Capture the cell that displays the provided text and extract its [x, y] central coordinate. 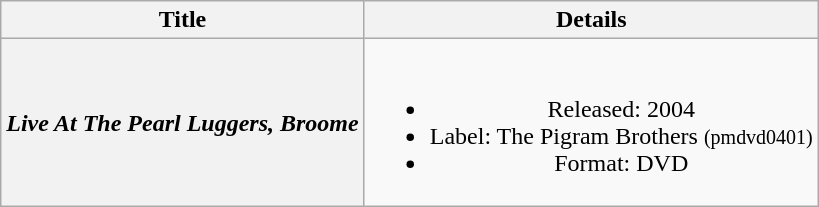
Live At The Pearl Luggers, Broome [182, 122]
Title [182, 20]
Released: 2004Label: The Pigram Brothers (pmdvd0401)Format: DVD [591, 122]
Details [591, 20]
